For the text-containing cell, return its midpoint in [x, y] coordinate format. 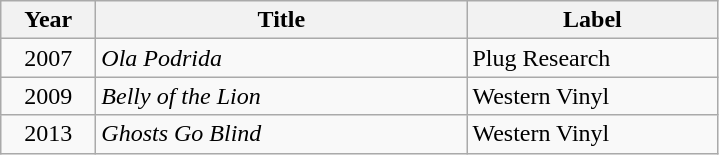
2013 [48, 134]
Plug Research [592, 58]
Label [592, 20]
Year [48, 20]
2009 [48, 96]
Ghosts Go Blind [282, 134]
2007 [48, 58]
Title [282, 20]
Belly of the Lion [282, 96]
Ola Podrida [282, 58]
